Identify which cell holds the provided text, then report its [X, Y] central coordinate. 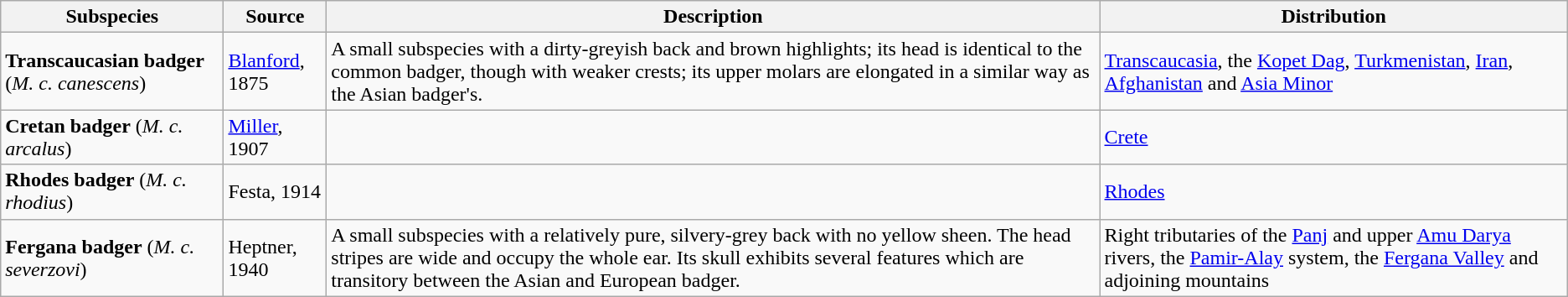
Festa, 1914 [275, 191]
Miller, 1907 [275, 138]
Transcaucasia, the Kopet Dag, Turkmenistan, Iran, Afghanistan and Asia Minor [1333, 71]
Transcaucasian badger (M. c. canescens) [112, 71]
Description [714, 17]
Subspecies [112, 17]
Blanford, 1875 [275, 71]
Cretan badger (M. c. arcalus) [112, 138]
Rhodes [1333, 191]
Crete [1333, 138]
Heptner, 1940 [275, 258]
Fergana badger (M. c. severzovi) [112, 258]
Source [275, 17]
Right tributaries of the Panj and upper Amu Darya rivers, the Pamir-Alay system, the Fergana Valley and adjoining mountains [1333, 258]
Distribution [1333, 17]
Rhodes badger (M. c. rhodius) [112, 191]
